Detect which cell encompasses the target text, then output its (X, Y) center coordinate. 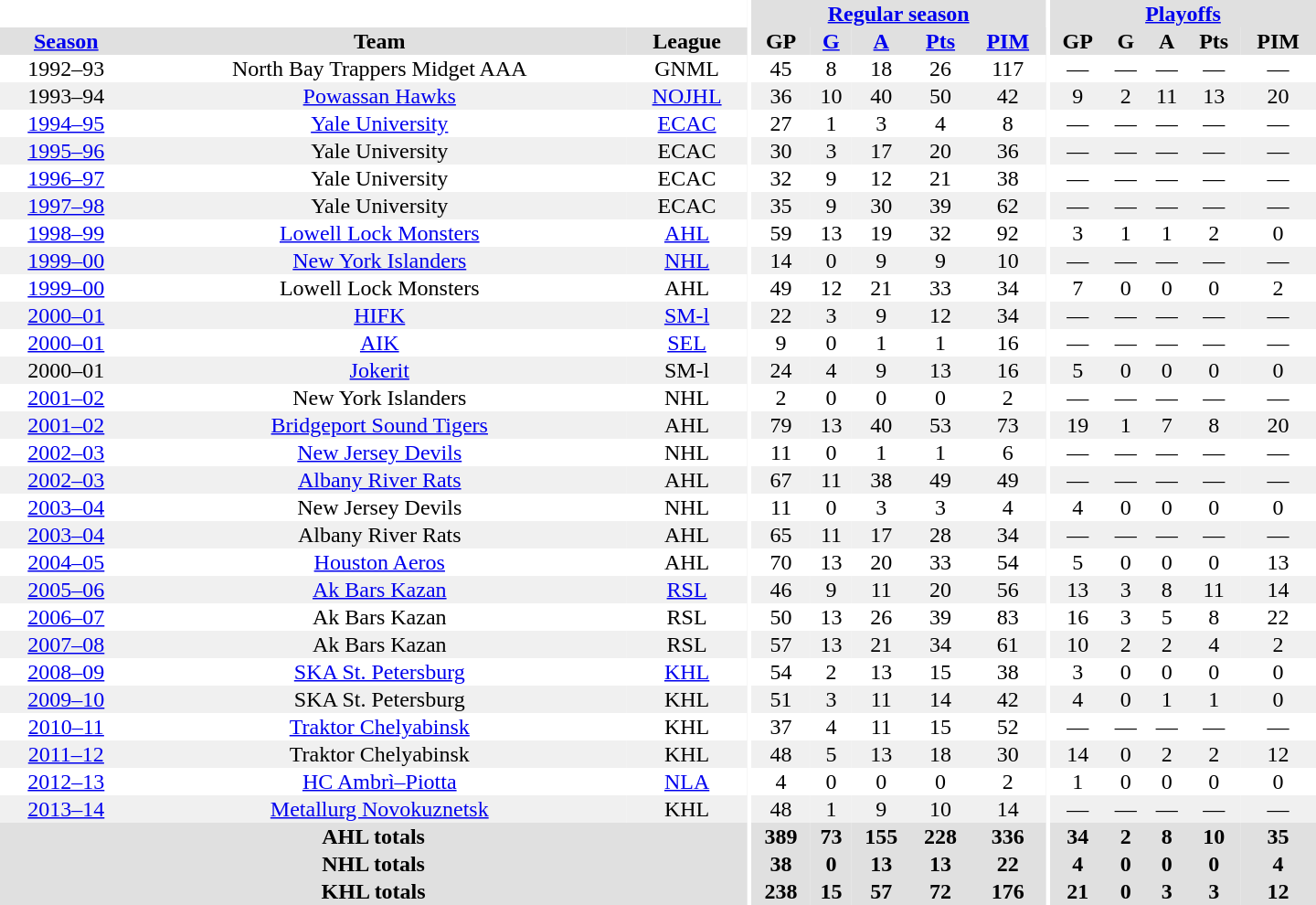
45 (780, 69)
59 (780, 233)
HIFK (380, 315)
65 (780, 535)
2010–11 (66, 727)
62 (1007, 206)
51 (780, 699)
52 (1007, 727)
28 (941, 535)
1993–94 (66, 96)
SEL (687, 343)
KHL totals (373, 891)
336 (1007, 836)
GNML (687, 69)
2006–07 (66, 617)
Regular season (898, 14)
NHL totals (373, 864)
24 (780, 370)
North Bay Trappers Midget AAA (380, 69)
Powassan Hawks (380, 96)
27 (780, 123)
HC Ambrì–Piotta (380, 782)
2012–13 (66, 782)
117 (1007, 69)
389 (780, 836)
NLA (687, 782)
176 (1007, 891)
238 (780, 891)
1997–98 (66, 206)
2009–10 (66, 699)
1994–95 (66, 123)
155 (881, 836)
Metallurg Novokuznetsk (380, 809)
2013–14 (66, 809)
83 (1007, 617)
AIK (380, 343)
37 (780, 727)
Team (380, 41)
70 (780, 562)
1998–99 (66, 233)
1996–97 (66, 178)
61 (1007, 644)
Playoffs (1183, 14)
46 (780, 590)
67 (780, 480)
2008–09 (66, 672)
228 (941, 836)
Jokerit (380, 370)
92 (1007, 233)
2005–06 (66, 590)
NOJHL (687, 96)
2007–08 (66, 644)
1992–93 (66, 69)
56 (1007, 590)
League (687, 41)
6 (1007, 452)
Bridgeport Sound Tigers (380, 425)
AHL totals (373, 836)
Houston Aeros (380, 562)
72 (941, 891)
2004–05 (66, 562)
1995–96 (66, 151)
2011–12 (66, 754)
79 (780, 425)
Season (66, 41)
53 (941, 425)
